Search for the cell housing the specified text and yield its [x, y] center coordinate. 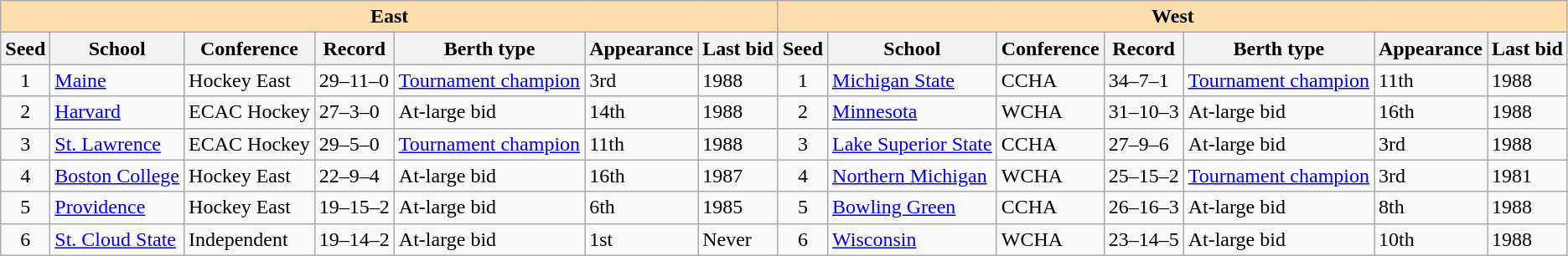
Harvard [117, 112]
19–15–2 [354, 207]
19–14–2 [354, 239]
10th [1431, 239]
Maine [117, 80]
St. Lawrence [117, 144]
Minnesota [913, 112]
1985 [738, 207]
St. Cloud State [117, 239]
25–15–2 [1143, 176]
6th [642, 207]
29–5–0 [354, 144]
34–7–1 [1143, 80]
31–10–3 [1143, 112]
1981 [1528, 176]
West [1172, 17]
East [390, 17]
Wisconsin [913, 239]
8th [1431, 207]
22–9–4 [354, 176]
Boston College [117, 176]
14th [642, 112]
Providence [117, 207]
Never [738, 239]
1987 [738, 176]
Northern Michigan [913, 176]
27–3–0 [354, 112]
27–9–6 [1143, 144]
23–14–5 [1143, 239]
Lake Superior State [913, 144]
26–16–3 [1143, 207]
Bowling Green [913, 207]
1st [642, 239]
29–11–0 [354, 80]
Independent [250, 239]
Michigan State [913, 80]
